Output the (x, y) coordinate of the center of the cell containing the given text.  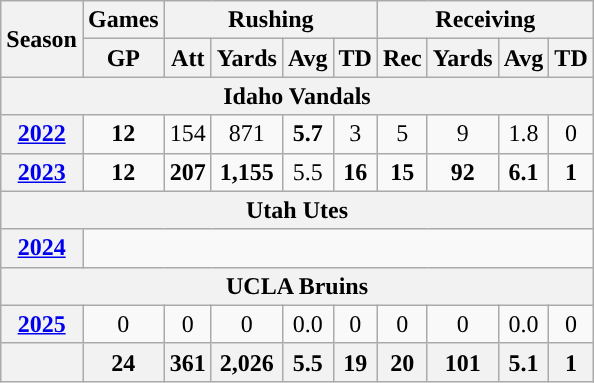
5.1 (524, 362)
UCLA Bruins (297, 286)
Att (188, 58)
5.7 (308, 134)
5 (402, 134)
Season (42, 39)
16 (355, 172)
15 (402, 172)
9 (462, 134)
20 (402, 362)
Utah Utes (297, 210)
92 (462, 172)
1.8 (524, 134)
GP (123, 58)
154 (188, 134)
Idaho Vandals (297, 96)
207 (188, 172)
2022 (42, 134)
2,026 (246, 362)
Rushing (270, 20)
6.1 (524, 172)
Games (123, 20)
Receiving (485, 20)
361 (188, 362)
101 (462, 362)
2023 (42, 172)
1,155 (246, 172)
871 (246, 134)
19 (355, 362)
3 (355, 134)
Rec (402, 58)
2025 (42, 324)
24 (123, 362)
2024 (42, 248)
